Find where the given text appears and provide that cell's center as (X, Y) coordinate. 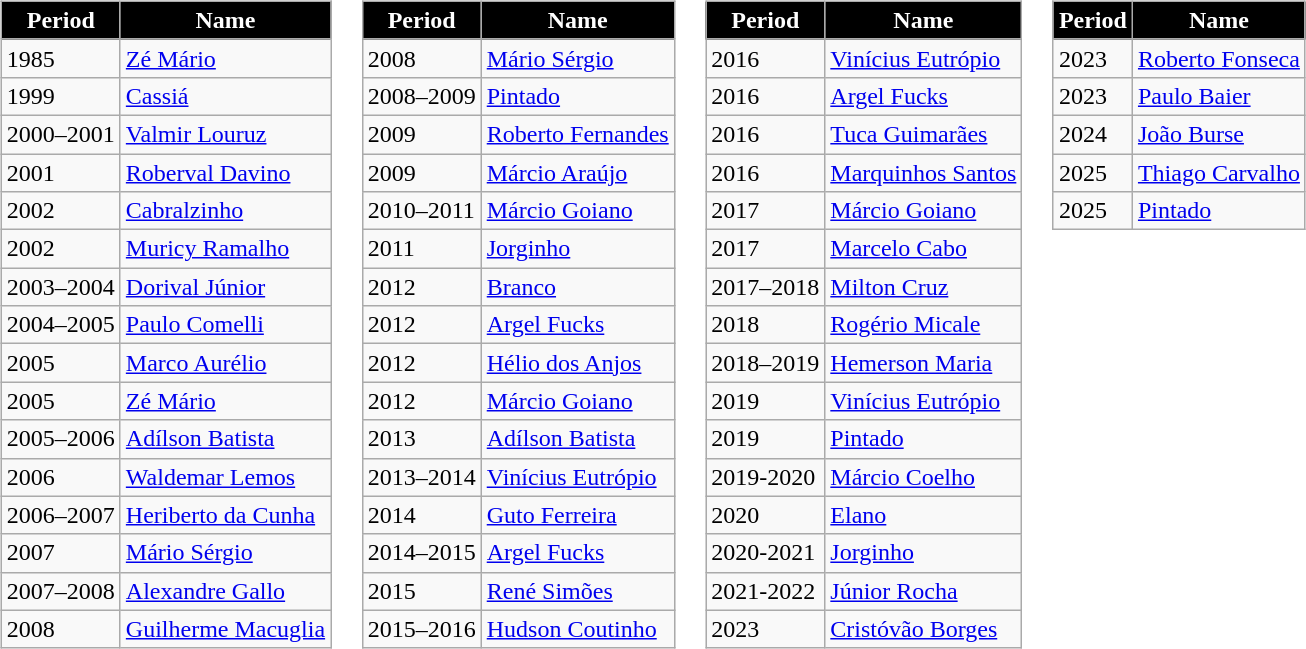
2011 (422, 249)
Cassiá (225, 96)
2018 (766, 325)
Muricy Ramalho (225, 249)
Roberval Davino (225, 173)
2019-2020 (766, 477)
Roberto Fonseca (1218, 58)
2020-2021 (766, 553)
2015–2016 (422, 629)
Branco (578, 287)
2008–2009 (422, 96)
2006 (60, 477)
2010–2011 (422, 211)
Heriberto da Cunha (225, 515)
Tuca Guimarães (924, 134)
Paulo Comelli (225, 325)
1985 (60, 58)
Marquinhos Santos (924, 173)
2015 (422, 591)
Waldemar Lemos (225, 477)
Guilherme Macuglia (225, 629)
2013 (422, 439)
Elano (924, 515)
Hélio dos Anjos (578, 363)
Hudson Coutinho (578, 629)
2014–2015 (422, 553)
Cristóvão Borges (924, 629)
João Burse (1218, 134)
Rogério Micale (924, 325)
Valmir Louruz (225, 134)
Dorival Júnior (225, 287)
Thiago Carvalho (1218, 173)
2007 (60, 553)
2021-2022 (766, 591)
Hemerson Maria (924, 363)
Roberto Fernandes (578, 134)
Paulo Baier (1218, 96)
Guto Ferreira (578, 515)
Marcelo Cabo (924, 249)
2007–2008 (60, 591)
Júnior Rocha (924, 591)
2014 (422, 515)
Márcio Coelho (924, 477)
2003–2004 (60, 287)
Alexandre Gallo (225, 591)
2001 (60, 173)
1999 (60, 96)
René Simões (578, 591)
Marco Aurélio (225, 363)
2006–2007 (60, 515)
2020 (766, 515)
Márcio Araújo (578, 173)
Milton Cruz (924, 287)
2005–2006 (60, 439)
2018–2019 (766, 363)
2024 (1092, 134)
2000–2001 (60, 134)
Cabralzinho (225, 211)
2004–2005 (60, 325)
2017–2018 (766, 287)
2013–2014 (422, 477)
